For the text-containing cell, return its midpoint in (X, Y) coordinate format. 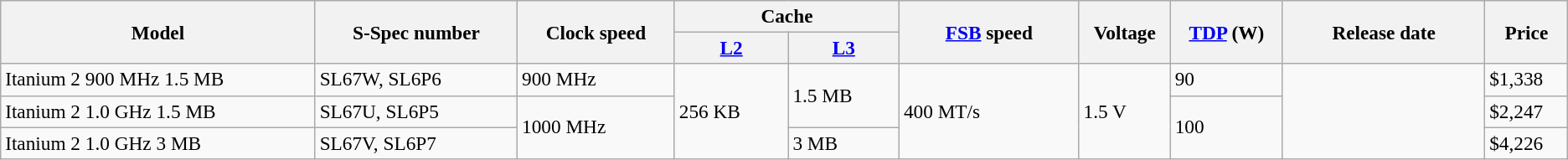
256 KB (731, 111)
S-Spec number (415, 32)
$2,247 (1526, 111)
90 (1226, 80)
TDP (W) (1226, 32)
FSB speed (990, 32)
Release date (1384, 32)
3 MB (844, 142)
SL67V, SL6P7 (415, 142)
Model (157, 32)
Itanium 2 900 MHz 1.5 MB (157, 80)
$1,338 (1526, 80)
900 MHz (596, 80)
Price (1526, 32)
1000 MHz (596, 127)
1.5 V (1124, 111)
400 MT/s (990, 111)
Clock speed (596, 32)
SL67W, SL6P6 (415, 80)
L3 (844, 48)
Cache (787, 16)
SL67U, SL6P5 (415, 111)
$4,226 (1526, 142)
Itanium 2 1.0 GHz 1.5 MB (157, 111)
100 (1226, 127)
L2 (731, 48)
Voltage (1124, 32)
1.5 MB (844, 95)
Itanium 2 1.0 GHz 3 MB (157, 142)
